For the text-containing cell, return its midpoint in (x, y) coordinate format. 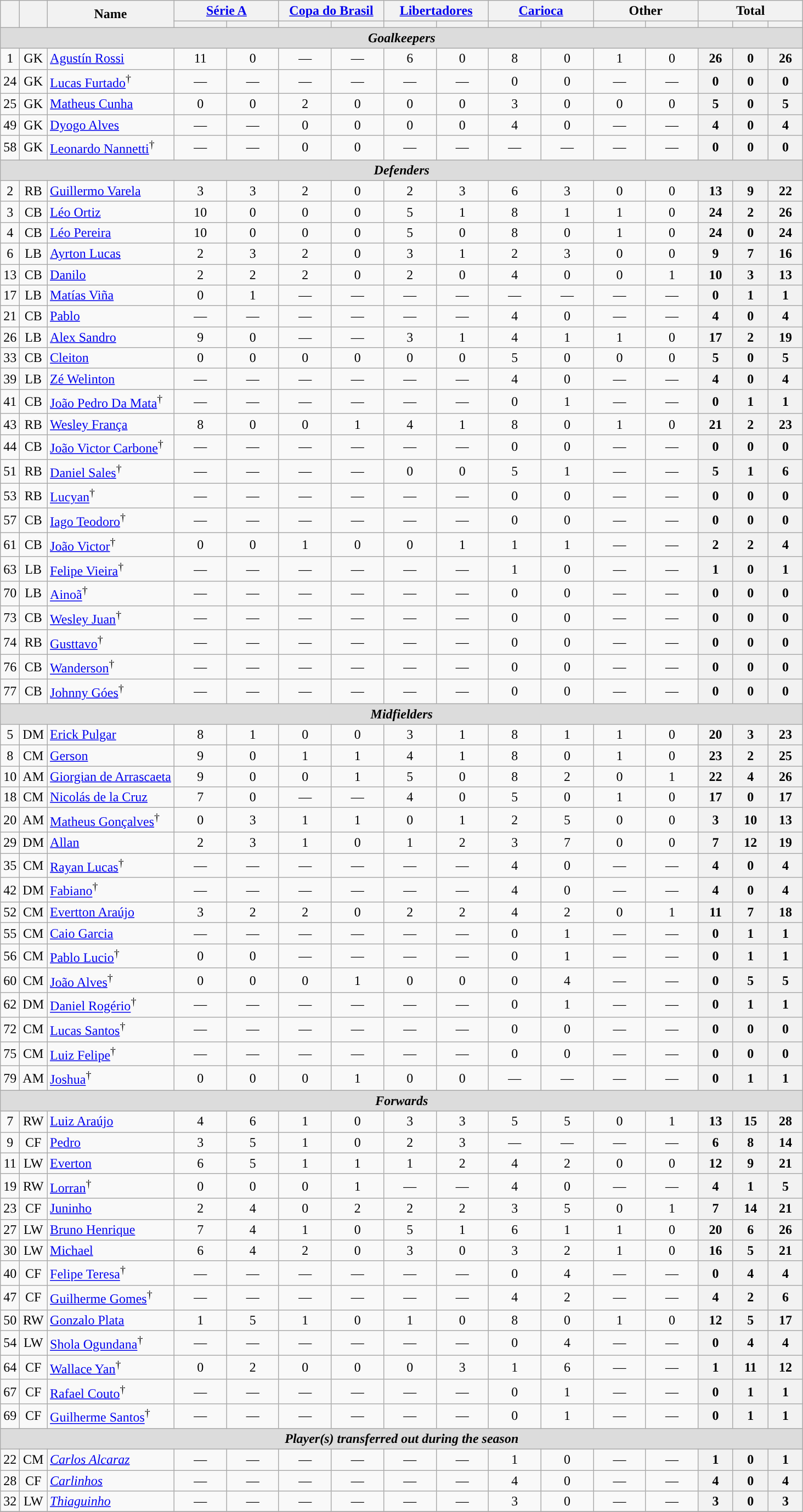
Goalkeepers (401, 38)
44 (10, 448)
29 (10, 843)
Gusttavo† (111, 643)
Allan (111, 843)
52 (10, 913)
Erick Pulgar (111, 735)
Copa do Brasil (331, 11)
75 (10, 1054)
Carioca (541, 11)
Ainoã† (111, 593)
Wesley Juan† (111, 618)
53 (10, 496)
Guilherme Gomes† (111, 1298)
Guillermo Varela (111, 191)
Bruno Henrique (111, 1230)
Rayan Lucas† (111, 865)
Total (750, 11)
50 (10, 1320)
60 (10, 981)
Evertton Araújo (111, 913)
Agustín Rossi (111, 59)
49 (10, 125)
Felipe Vieira† (111, 569)
69 (10, 1416)
33 (10, 358)
Wanderson† (111, 667)
32 (10, 1502)
Joshua† (111, 1078)
54 (10, 1343)
Daniel Sales† (111, 472)
61 (10, 545)
42 (10, 890)
77 (10, 691)
Lucyan† (111, 496)
62 (10, 1005)
Lucas Santos† (111, 1029)
58 (10, 148)
Série A (226, 11)
30 (10, 1250)
Pablo (111, 316)
73 (10, 618)
55 (10, 933)
Shola Ogundana† (111, 1343)
Pablo Lucio† (111, 956)
Zé Welinton (111, 379)
35 (10, 865)
51 (10, 472)
Carlinhos (111, 1481)
João Alves† (111, 981)
Caio Garcia (111, 933)
Midfielders (401, 714)
Johnny Góes† (111, 691)
Fabiano† (111, 890)
57 (10, 520)
67 (10, 1392)
João Victor† (111, 545)
72 (10, 1029)
Name (111, 14)
63 (10, 569)
Everton (111, 1163)
Matheus Gonçalves† (111, 820)
Ayrton Lucas (111, 253)
João Victor Carbone† (111, 448)
15 (750, 1122)
Other (646, 11)
Alex Sandro (111, 337)
Iago Teodoro† (111, 520)
Wesley França (111, 424)
Gerson (111, 756)
40 (10, 1273)
Giorgian de Arrascaeta (111, 777)
Leonardo Nannetti† (111, 148)
Guilherme Santos† (111, 1416)
79 (10, 1078)
Léo Ortiz (111, 212)
Dyogo Alves (111, 125)
Michael (111, 1250)
43 (10, 424)
56 (10, 956)
Cleiton (111, 358)
Carlos Alcaraz (111, 1460)
Rafael Couto† (111, 1392)
Luiz Araújo (111, 1122)
Matheus Cunha (111, 104)
Juninho (111, 1209)
Lucas Furtado† (111, 81)
Lorran† (111, 1186)
Player(s) transferred out during the season (401, 1439)
Danilo (111, 275)
27 (10, 1230)
Libertadores (437, 11)
74 (10, 643)
Thiaguinho (111, 1502)
João Pedro Da Mata† (111, 401)
Luiz Felipe† (111, 1054)
Pedro (111, 1142)
64 (10, 1368)
Nicolás de la Cruz (111, 797)
Daniel Rogério† (111, 1005)
Wallace Yan† (111, 1368)
Forwards (401, 1101)
70 (10, 593)
Matías Viña (111, 296)
39 (10, 379)
Léo Pereira (111, 233)
Gonzalo Plata (111, 1320)
47 (10, 1298)
Felipe Teresa† (111, 1273)
41 (10, 401)
Defenders (401, 170)
76 (10, 667)
